Detect which cell encompasses the target text, then output its (X, Y) center coordinate. 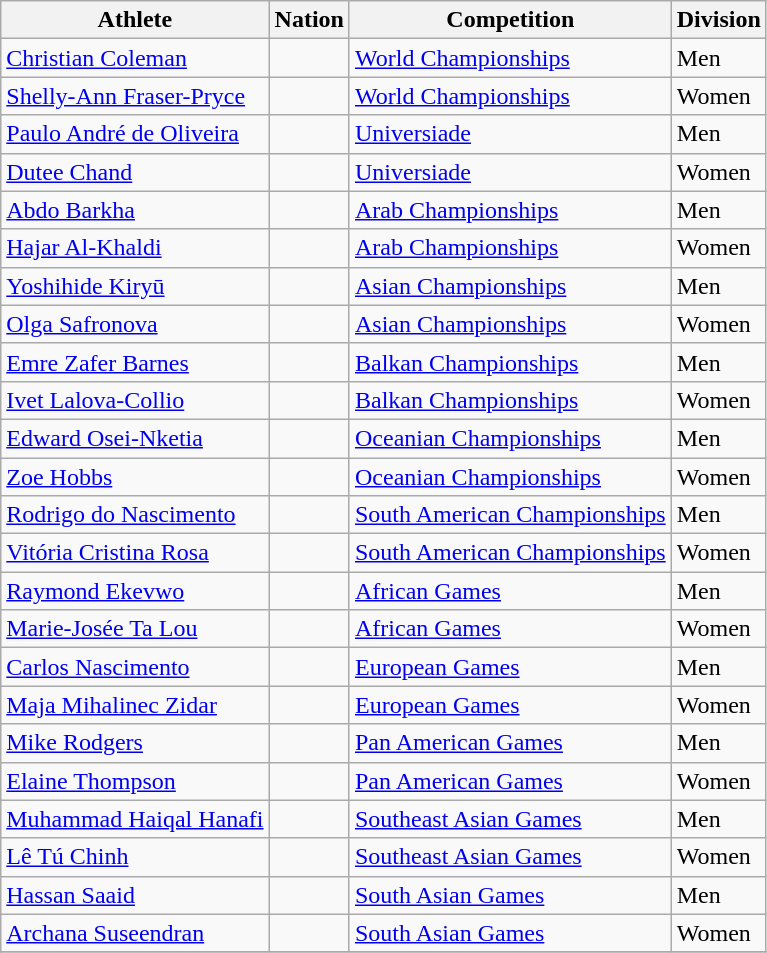
Archana Suseendran (135, 933)
Competition (510, 20)
Ivet Lalova-Collio (135, 400)
Zoe Hobbs (135, 477)
Nation (309, 20)
Yoshihide Kiryū (135, 286)
Paulo André de Oliveira (135, 134)
Rodrigo do Nascimento (135, 515)
Dutee Chand (135, 172)
Shelly-Ann Fraser-Pryce (135, 96)
Edward Osei-Nketia (135, 438)
Elaine Thompson (135, 781)
Christian Coleman (135, 58)
Marie-Josée Ta Lou (135, 629)
Athlete (135, 20)
Lê Tú Chinh (135, 857)
Olga Safronova (135, 324)
Maja Mihalinec Zidar (135, 705)
Hassan Saaid (135, 895)
Hajar Al-Khaldi (135, 248)
Vitória Cristina Rosa (135, 553)
Abdo Barkha (135, 210)
Emre Zafer Barnes (135, 362)
Raymond Ekevwo (135, 591)
Muhammad Haiqal Hanafi (135, 819)
Carlos Nascimento (135, 667)
Division (718, 20)
Mike Rodgers (135, 743)
